Return the [X, Y] coordinate for the center point of the cell that contains the specified text.  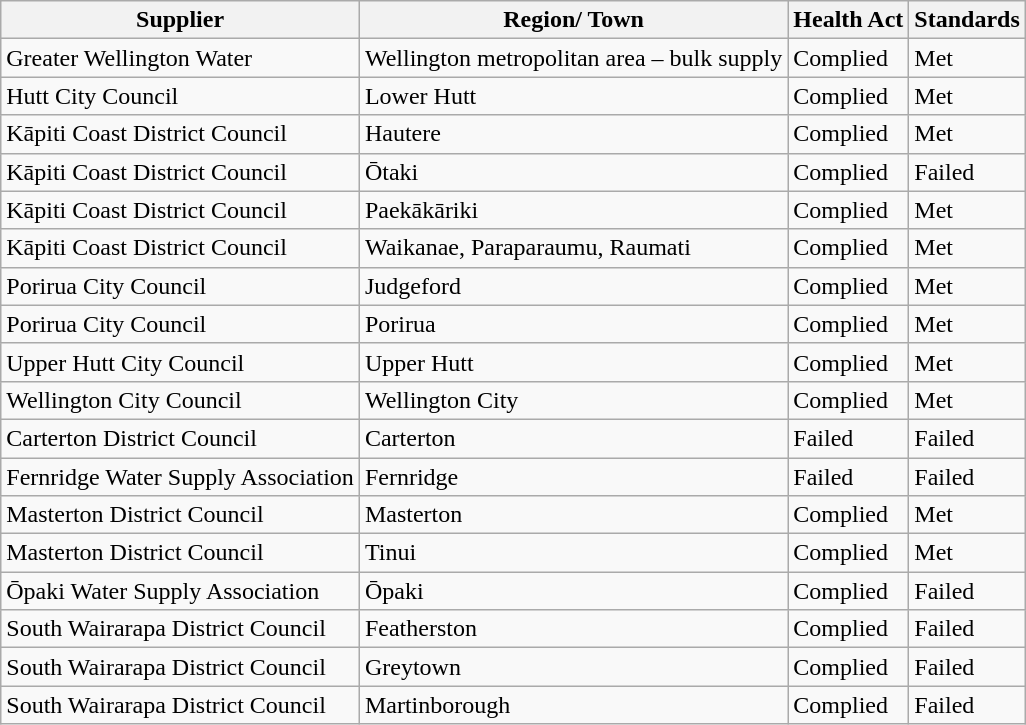
Waikanae, Paraparaumu, Raumati [573, 248]
Fernridge [573, 477]
Wellington metropolitan area – bulk supply [573, 58]
Fernridge Water Supply Association [180, 477]
Hutt City Council [180, 96]
Ōtaki [573, 172]
Paekākāriki [573, 210]
Featherston [573, 629]
Judgeford [573, 286]
Porirua [573, 324]
Health Act [848, 20]
Ōpaki Water Supply Association [180, 591]
Greytown [573, 667]
Upper Hutt City Council [180, 362]
Martinborough [573, 705]
Masterton [573, 515]
Hautere [573, 134]
Upper Hutt [573, 362]
Standards [967, 20]
Region/ Town [573, 20]
Lower Hutt [573, 96]
Wellington City [573, 400]
Carterton [573, 438]
Ōpaki [573, 591]
Greater Wellington Water [180, 58]
Supplier [180, 20]
Wellington City Council [180, 400]
Carterton District Council [180, 438]
Tinui [573, 553]
